Scan for the cell matching the given text and deliver its (X, Y) coordinate at center. 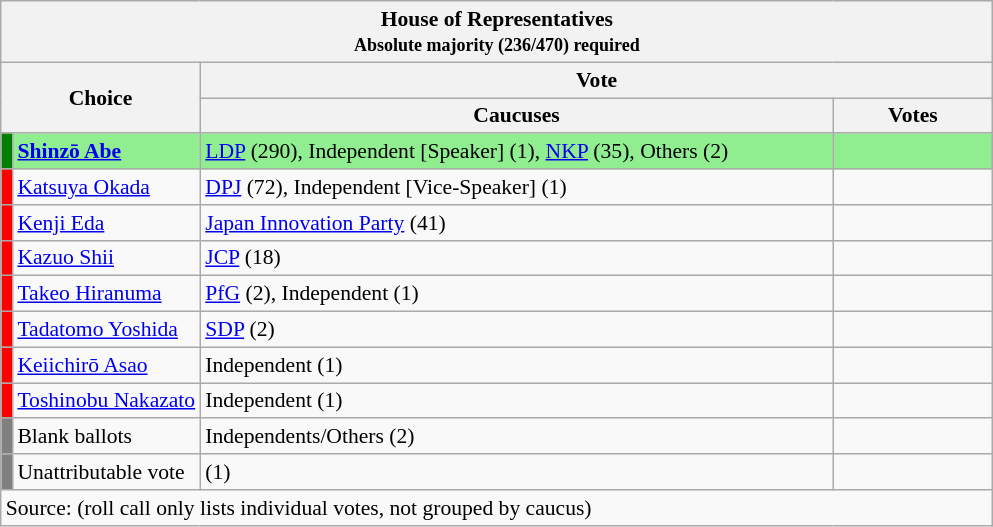
SDP (2) (516, 330)
Tadatomo Yoshida (106, 330)
(1) (516, 472)
Blank ballots (106, 437)
Keiichirō Asao (106, 365)
LDP (290), Independent [Speaker] (1), NKP (35), Others (2) (516, 152)
Independents/Others (2) (516, 437)
JCP (18) (516, 258)
House of RepresentativesAbsolute majority (236/470) required (497, 32)
Kenji Eda (106, 223)
DPJ (72), Independent [Vice-Speaker] (1) (516, 187)
Source: (roll call only lists individual votes, not grouped by caucus) (497, 508)
Katsuya Okada (106, 187)
PfG (2), Independent (1) (516, 294)
Choice (100, 98)
Toshinobu Nakazato (106, 401)
Takeo Hiranuma (106, 294)
Caucuses (516, 116)
Unattributable vote (106, 472)
Kazuo Shii (106, 258)
Vote (596, 80)
Votes (913, 116)
Japan Innovation Party (41) (516, 223)
Shinzō Abe (106, 152)
